Provide the [X, Y] coordinate of the cell's center where the given text is located.  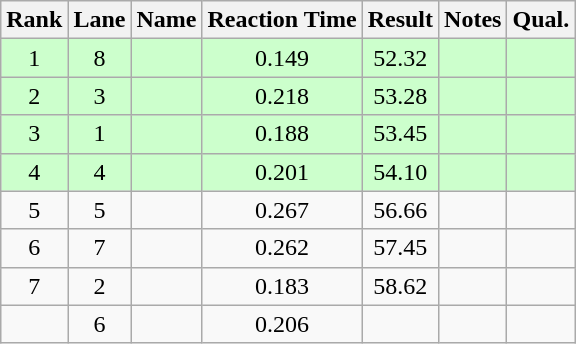
0.183 [282, 286]
Rank [34, 20]
Reaction Time [282, 20]
52.32 [400, 58]
0.149 [282, 58]
53.45 [400, 134]
54.10 [400, 172]
0.206 [282, 324]
Notes [473, 20]
58.62 [400, 286]
0.218 [282, 96]
Lane [100, 20]
Result [400, 20]
56.66 [400, 210]
0.262 [282, 248]
53.28 [400, 96]
0.267 [282, 210]
Name [166, 20]
Qual. [541, 20]
0.201 [282, 172]
57.45 [400, 248]
8 [100, 58]
0.188 [282, 134]
